Return the (X, Y) coordinate for the center point of the cell that contains the specified text.  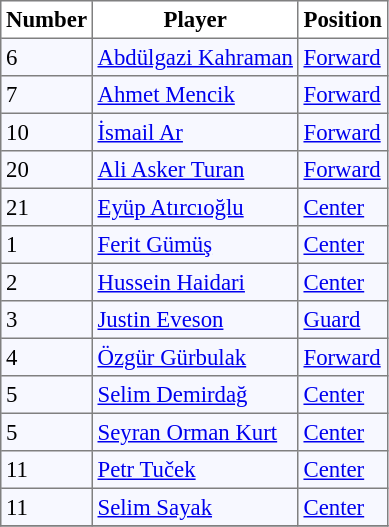
7 (47, 95)
Abdülgazi Kahraman (195, 57)
Ali Asker Turan (195, 170)
Position (342, 20)
Number (47, 20)
Eyüp Atırcıoğlu (195, 207)
10 (47, 132)
21 (47, 207)
4 (47, 357)
Player (195, 20)
Justin Eveson (195, 320)
Seyran Orman Kurt (195, 432)
Özgür Gürbulak (195, 357)
İsmail Ar (195, 132)
1 (47, 245)
Selim Sayak (195, 507)
20 (47, 170)
Ahmet Mencik (195, 95)
6 (47, 57)
Petr Tuček (195, 470)
Guard (342, 320)
3 (47, 320)
Ferit Gümüş (195, 245)
2 (47, 282)
Hussein Haidari (195, 282)
Selim Demirdağ (195, 395)
